Detect which cell encompasses the target text, then output its (x, y) center coordinate. 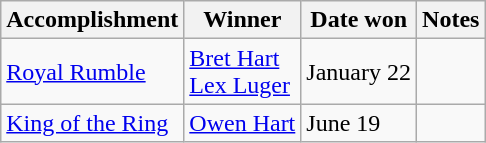
June 19 (359, 123)
King of the Ring (92, 123)
Accomplishment (92, 20)
Winner (242, 20)
January 22 (359, 72)
Royal Rumble (92, 72)
Notes (451, 20)
Owen Hart (242, 123)
Date won (359, 20)
Bret Hart Lex Luger (242, 72)
